Detect which cell encompasses the target text, then output its [x, y] center coordinate. 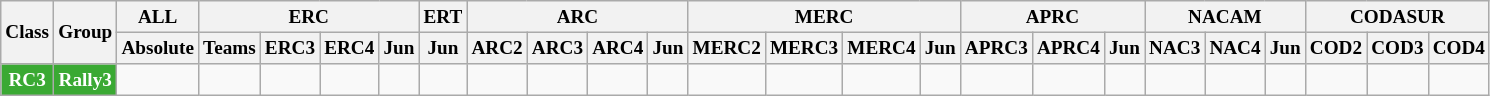
APRC3 [996, 48]
ERC4 [350, 48]
MERC2 [726, 48]
Group [86, 32]
ALL [158, 17]
NACAM [1224, 17]
COD2 [1336, 48]
MERC4 [882, 48]
ERC [309, 17]
NAC4 [1235, 48]
MERC3 [804, 48]
Teams [230, 48]
CODASUR [1397, 17]
ARC4 [618, 48]
ERC3 [290, 48]
COD4 [1458, 48]
Class [28, 32]
APRC4 [1068, 48]
ARC2 [497, 48]
MERC [824, 17]
APRC [1052, 17]
RC3 [28, 80]
ERT [443, 17]
NAC3 [1174, 48]
Absolute [158, 48]
ARC3 [557, 48]
COD3 [1398, 48]
Rally3 [86, 80]
ARC [578, 17]
